Find where the given text appears and provide that cell's center as [x, y] coordinate. 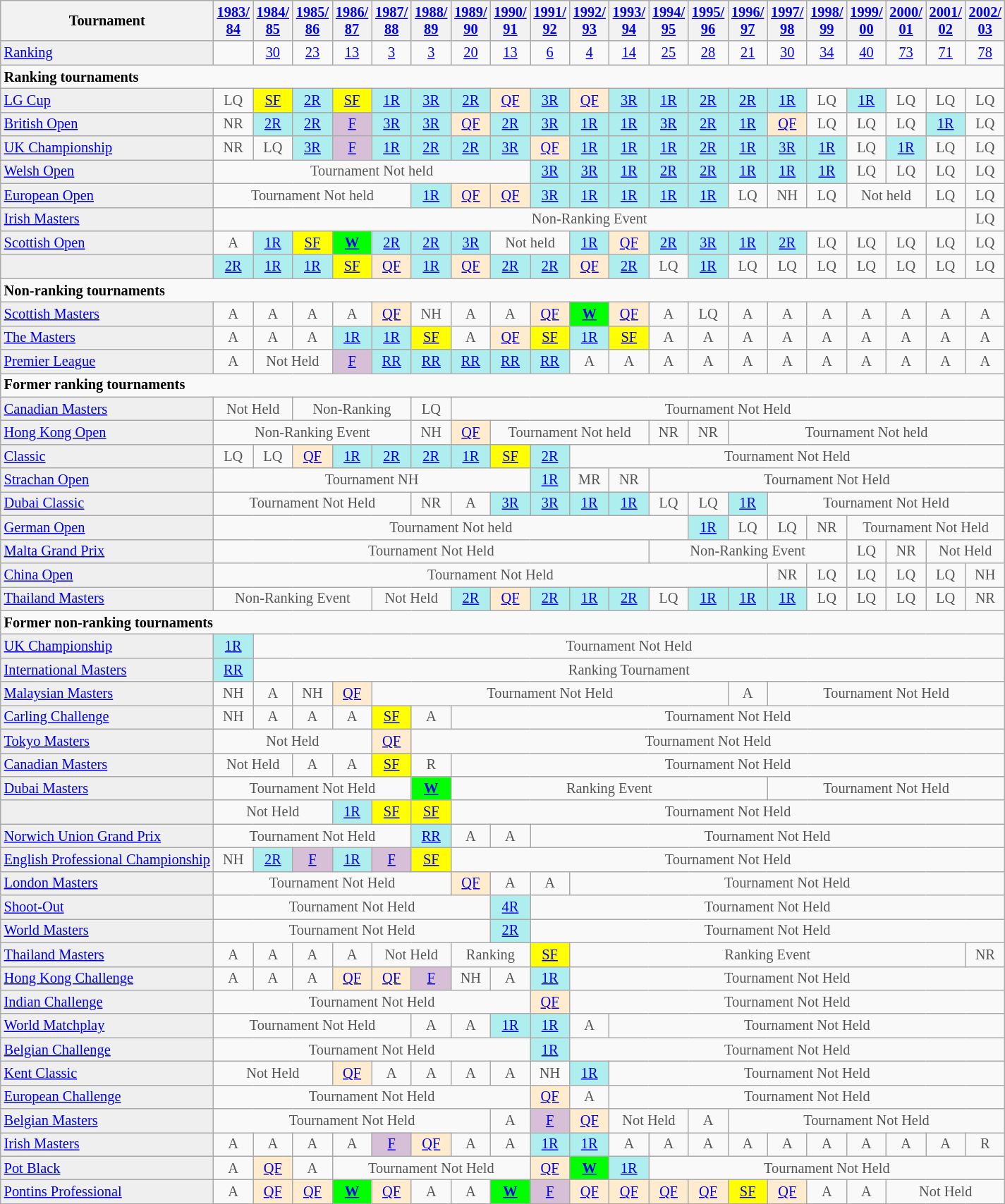
1997/98 [787, 20]
Scottish Masters [107, 314]
Belgian Masters [107, 1121]
Pot Black [107, 1168]
Former ranking tournaments [503, 385]
Tournament [107, 20]
Shoot-Out [107, 907]
1988/89 [431, 20]
The Masters [107, 338]
Carling Challenge [107, 717]
London Masters [107, 883]
Belgian Challenge [107, 1050]
European Challenge [107, 1097]
Hong Kong Challenge [107, 978]
20 [470, 53]
Tokyo Masters [107, 741]
Dubai Classic [107, 503]
Norwich Union Grand Prix [107, 836]
1991/92 [550, 20]
73 [906, 53]
1987/88 [391, 20]
25 [669, 53]
1995/96 [708, 20]
Scottish Open [107, 242]
14 [629, 53]
1992/93 [590, 20]
23 [312, 53]
Tournament NH [372, 480]
1994/95 [669, 20]
21 [748, 53]
Strachan Open [107, 480]
2000/01 [906, 20]
Former non-ranking tournaments [503, 622]
1990/91 [510, 20]
Ranking Tournament [629, 670]
1993/94 [629, 20]
Dubai Masters [107, 788]
MR [590, 480]
34 [827, 53]
1985/86 [312, 20]
1984/85 [273, 20]
Premier League [107, 362]
6 [550, 53]
1998/99 [827, 20]
40 [866, 53]
Welsh Open [107, 171]
Classic [107, 456]
British Open [107, 124]
World Masters [107, 930]
2002/03 [985, 20]
International Masters [107, 670]
4 [590, 53]
Indian Challenge [107, 1002]
78 [985, 53]
Malaysian Masters [107, 694]
LG Cup [107, 100]
China Open [107, 575]
Non-ranking tournaments [503, 290]
2001/02 [946, 20]
4R [510, 907]
Ranking tournaments [503, 77]
1996/97 [748, 20]
German Open [107, 527]
1983/84 [233, 20]
Pontins Professional [107, 1192]
Malta Grand Prix [107, 551]
1989/90 [470, 20]
World Matchplay [107, 1026]
Hong Kong Open [107, 432]
English Professional Championship [107, 859]
Kent Classic [107, 1073]
European Open [107, 195]
1999/00 [866, 20]
28 [708, 53]
1986/87 [352, 20]
71 [946, 53]
Non-Ranking [352, 409]
